Pinpoint the cell where the given text exists, returning its [X, Y] midpoint coordinate. 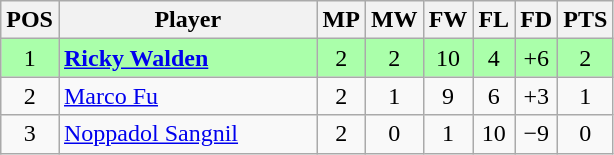
POS [30, 20]
Player [188, 20]
FD [536, 20]
PTS [586, 20]
+6 [536, 58]
FL [494, 20]
6 [494, 96]
−9 [536, 134]
3 [30, 134]
+3 [536, 96]
Marco Fu [188, 96]
9 [448, 96]
MW [394, 20]
4 [494, 58]
FW [448, 20]
Ricky Walden [188, 58]
MP [341, 20]
Noppadol Sangnil [188, 134]
